Provide the (x, y) coordinate of the cell's center where the given text is located.  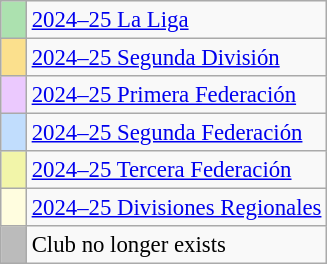
2024–25 Tercera Federación (176, 170)
2024–25 Segunda División (176, 58)
2024–25 La Liga (176, 20)
2024–25 Divisiones Regionales (176, 208)
2024–25 Primera Federación (176, 95)
2024–25 Segunda Federación (176, 133)
Club no longer exists (176, 245)
